Provide the (X, Y) coordinate of the cell's center where the given text is located.  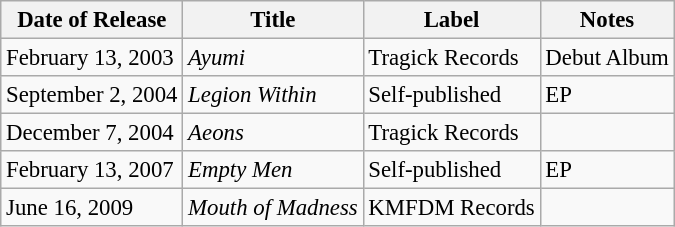
Date of Release (92, 20)
Mouth of Madness (273, 208)
Debut Album (607, 58)
KMFDM Records (452, 208)
September 2, 2004 (92, 95)
February 13, 2003 (92, 58)
December 7, 2004 (92, 133)
Empty Men (273, 170)
Legion Within (273, 95)
February 13, 2007 (92, 170)
Title (273, 20)
Notes (607, 20)
Aeons (273, 133)
Label (452, 20)
Ayumi (273, 58)
June 16, 2009 (92, 208)
